Return (x, y) of the center of cell containing provided text 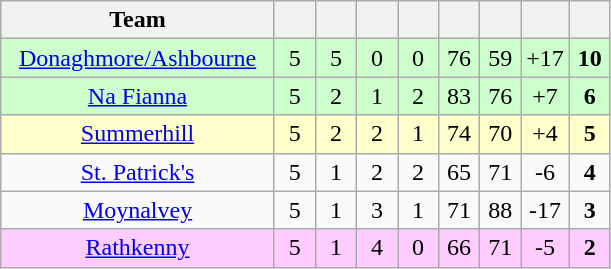
Donaghmore/Ashbourne (138, 58)
88 (500, 210)
66 (460, 248)
+4 (546, 134)
-5 (546, 248)
74 (460, 134)
70 (500, 134)
10 (590, 58)
83 (460, 96)
Summerhill (138, 134)
-17 (546, 210)
St. Patrick's (138, 172)
65 (460, 172)
Team (138, 20)
59 (500, 58)
Moynalvey (138, 210)
+17 (546, 58)
+7 (546, 96)
Rathkenny (138, 248)
Na Fianna (138, 96)
-6 (546, 172)
6 (590, 96)
